Output the [x, y] coordinate of the center of the cell containing the given text.  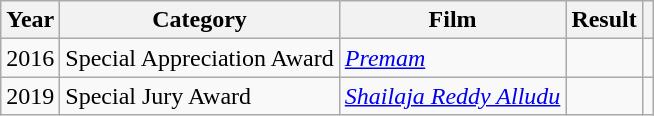
Film [452, 20]
Result [604, 20]
Shailaja Reddy Alludu [452, 96]
Category [200, 20]
Premam [452, 58]
2019 [30, 96]
2016 [30, 58]
Year [30, 20]
Special Appreciation Award [200, 58]
Special Jury Award [200, 96]
